Identify which cell holds the provided text, then report its [X, Y] central coordinate. 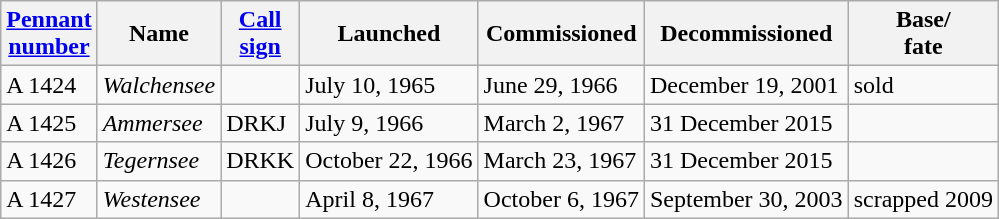
A 1426 [49, 161]
A 1425 [49, 123]
Base/fate [923, 34]
Name [158, 34]
Ammersee [158, 123]
July 9, 1966 [389, 123]
Callsign [260, 34]
sold [923, 85]
DRKK [260, 161]
March 23, 1967 [561, 161]
Commissioned [561, 34]
October 22, 1966 [389, 161]
Westensee [158, 199]
A 1424 [49, 85]
scrapped 2009 [923, 199]
September 30, 2003 [746, 199]
June 29, 1966 [561, 85]
Decommissioned [746, 34]
Launched [389, 34]
July 10, 1965 [389, 85]
Pennantnumber [49, 34]
A 1427 [49, 199]
Tegernsee [158, 161]
March 2, 1967 [561, 123]
October 6, 1967 [561, 199]
DRKJ [260, 123]
December 19, 2001 [746, 85]
Walchensee [158, 85]
April 8, 1967 [389, 199]
